Extract the (X, Y) coordinate from the center of the cell holding the provided text.  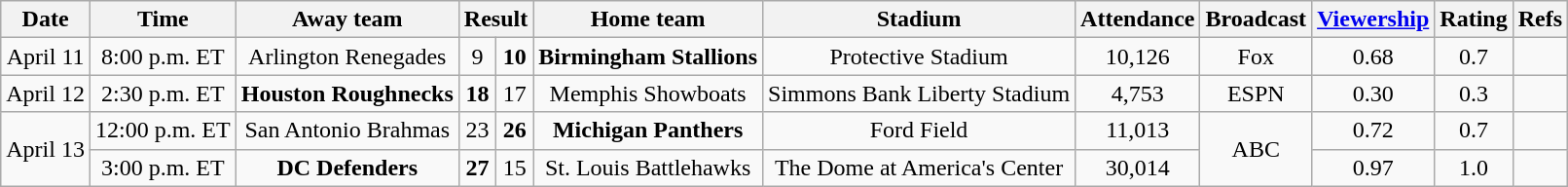
10,126 (1138, 56)
27 (477, 168)
30,014 (1138, 168)
April 11 (46, 56)
Attendance (1138, 19)
18 (477, 93)
26 (515, 131)
San Antonio Brahmas (346, 131)
0.3 (1474, 93)
ABC (1256, 149)
Birmingham Stallions (648, 56)
Time (163, 19)
Ford Field (919, 131)
Protective Stadium (919, 56)
4,753 (1138, 93)
0.68 (1373, 56)
3:00 p.m. ET (163, 168)
April 13 (46, 149)
0.97 (1373, 168)
Home team (648, 19)
Houston Roughnecks (346, 93)
Fox (1256, 56)
Refs (1540, 19)
12:00 p.m. ET (163, 131)
St. Louis Battlehawks (648, 168)
Memphis Showboats (648, 93)
Viewership (1373, 19)
10 (515, 56)
0.72 (1373, 131)
ESPN (1256, 93)
0.30 (1373, 93)
9 (477, 56)
Simmons Bank Liberty Stadium (919, 93)
Result (495, 19)
15 (515, 168)
April 12 (46, 93)
Arlington Renegades (346, 56)
Rating (1474, 19)
DC Defenders (346, 168)
Broadcast (1256, 19)
Michigan Panthers (648, 131)
17 (515, 93)
23 (477, 131)
11,013 (1138, 131)
Stadium (919, 19)
Date (46, 19)
2:30 p.m. ET (163, 93)
1.0 (1474, 168)
Away team (346, 19)
The Dome at America's Center (919, 168)
8:00 p.m. ET (163, 56)
